Pinpoint the cell where the given text exists, returning its (x, y) midpoint coordinate. 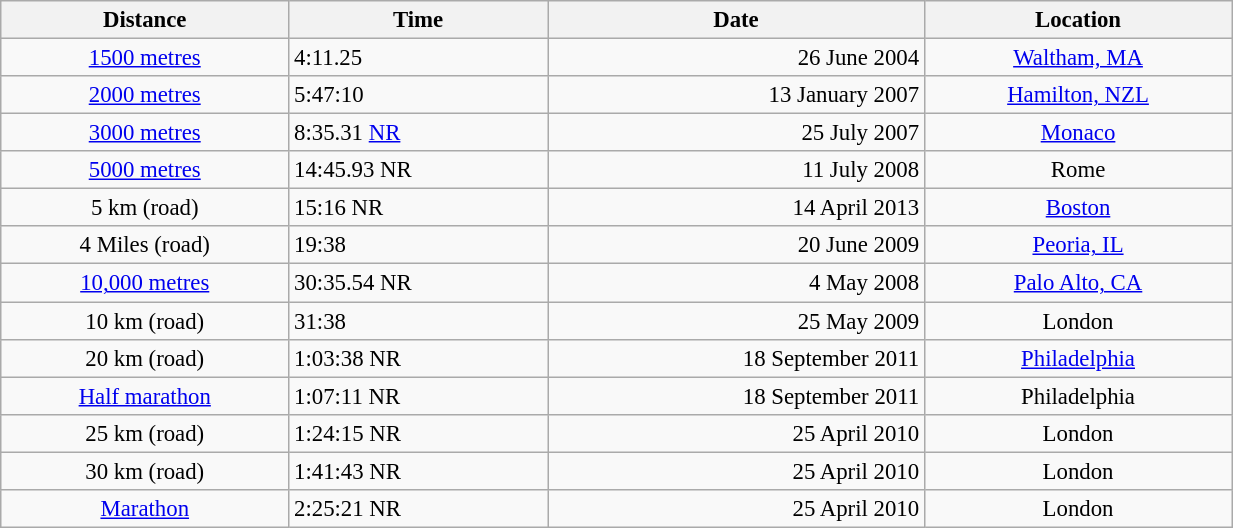
Boston (1078, 208)
5000 metres (145, 170)
4 Miles (road) (145, 245)
Rome (1078, 170)
31:38 (418, 321)
14 April 2013 (736, 208)
Waltham, MA (1078, 58)
10 km (road) (145, 321)
4 May 2008 (736, 283)
Distance (145, 20)
20 June 2009 (736, 245)
11 July 2008 (736, 170)
25 May 2009 (736, 321)
1:03:38 NR (418, 358)
10,000 metres (145, 283)
20 km (road) (145, 358)
Half marathon (145, 396)
25 km (road) (145, 433)
2:25:21 NR (418, 509)
13 January 2007 (736, 95)
8:35.31 NR (418, 133)
3000 metres (145, 133)
1:41:43 NR (418, 471)
14:45.93 NR (418, 170)
Monaco (1078, 133)
Palo Alto, CA (1078, 283)
2000 metres (145, 95)
Date (736, 20)
15:16 NR (418, 208)
1:24:15 NR (418, 433)
26 June 2004 (736, 58)
Time (418, 20)
25 July 2007 (736, 133)
Location (1078, 20)
5:47:10 (418, 95)
30:35.54 NR (418, 283)
30 km (road) (145, 471)
Marathon (145, 509)
Hamilton, NZL (1078, 95)
4:11.25 (418, 58)
19:38 (418, 245)
1500 metres (145, 58)
Peoria, IL (1078, 245)
5 km (road) (145, 208)
1:07:11 NR (418, 396)
